Scan for the cell matching the given text and deliver its (X, Y) coordinate at center. 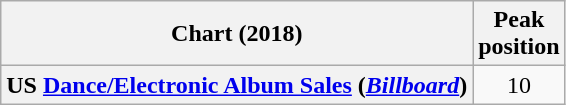
Chart (2018) (237, 34)
Peak position (519, 34)
10 (519, 85)
US Dance/Electronic Album Sales (Billboard) (237, 85)
